Extract the (x, y) coordinate from the center of the cell holding the provided text.  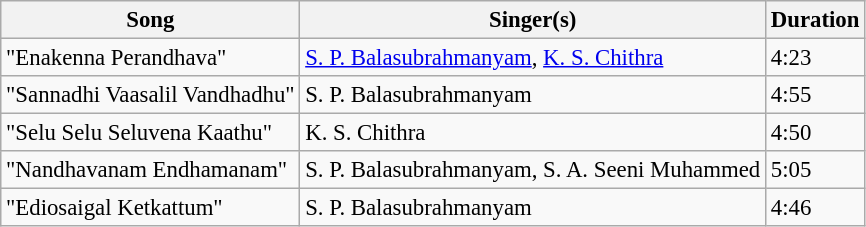
K. S. Chithra (533, 133)
S. P. Balasubrahmanyam, K. S. Chithra (533, 58)
S. P. Balasubrahmanyam, S. A. Seeni Muhammed (533, 170)
"Enakenna Perandhava" (150, 58)
Singer(s) (533, 20)
"Selu Selu Seluvena Kaathu" (150, 133)
"Sannadhi Vaasalil Vandhadhu" (150, 95)
4:55 (814, 95)
"Ediosaigal Ketkattum" (150, 208)
4:46 (814, 208)
Duration (814, 20)
5:05 (814, 170)
"Nandhavanam Endhamanam" (150, 170)
4:23 (814, 58)
Song (150, 20)
4:50 (814, 133)
